Identify which cell holds the provided text, then report its [x, y] central coordinate. 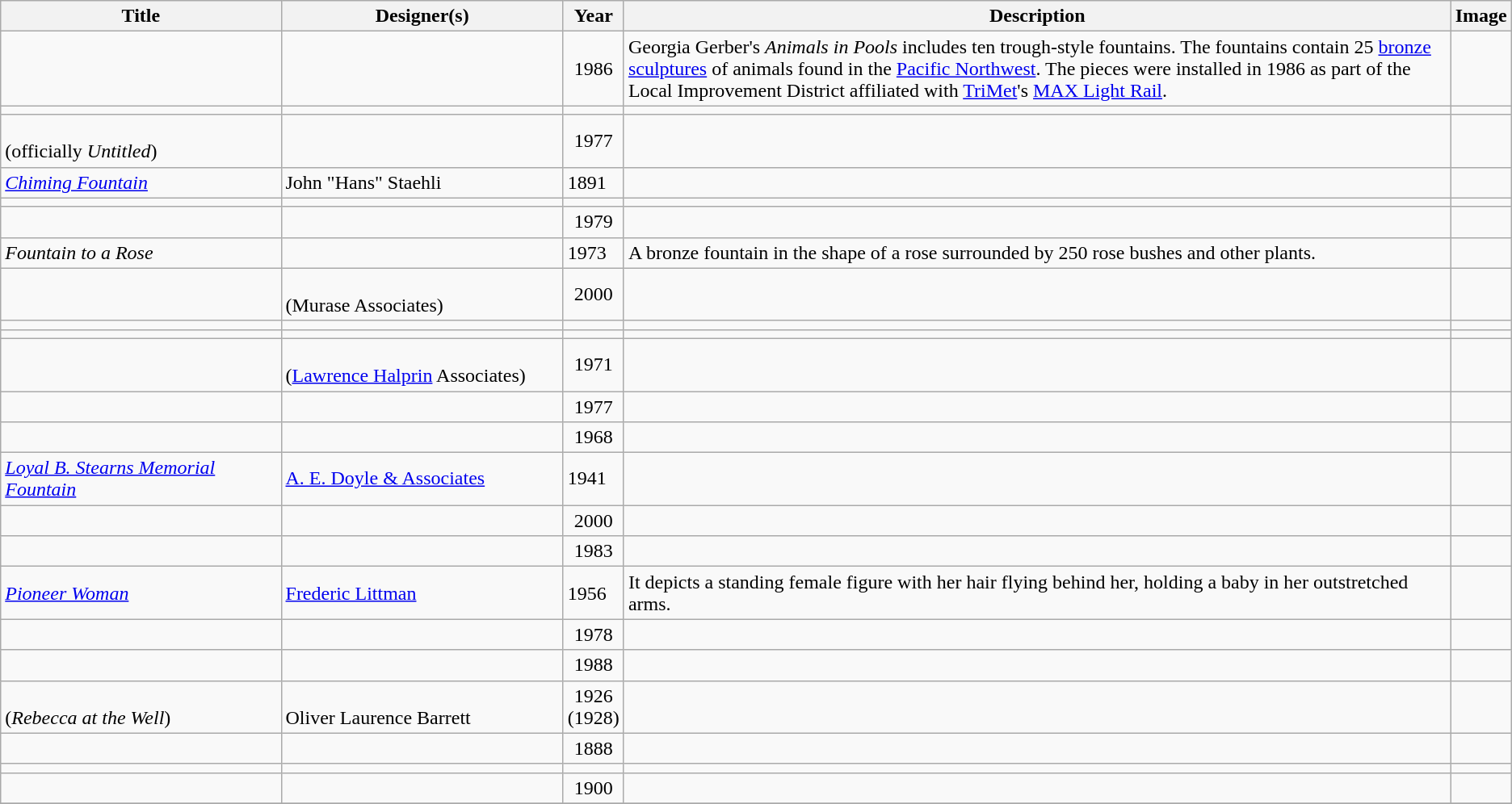
1971 [593, 365]
1891 [593, 182]
1986 [593, 69]
(Murase Associates) [422, 294]
1988 [593, 665]
Year [593, 16]
A bronze fountain in the shape of a rose surrounded by 250 rose bushes and other plants. [1037, 253]
Fountain to a Rose [141, 253]
1973 [593, 253]
Oliver Laurence Barrett [422, 707]
1978 [593, 634]
(Lawrence Halprin Associates) [422, 365]
Chiming Fountain [141, 182]
1956 [593, 593]
Frederic Littman [422, 593]
John "Hans" Staehli [422, 182]
A. E. Doyle & Associates [422, 479]
1888 [593, 748]
(Rebecca at the Well) [141, 707]
1968 [593, 438]
(officially Untitled) [141, 140]
Title [141, 16]
Loyal B. Stearns Memorial Fountain [141, 479]
1900 [593, 788]
1941 [593, 479]
1983 [593, 551]
It depicts a standing female figure with her hair flying behind her, holding a baby in her outstretched arms. [1037, 593]
Description [1037, 16]
1979 [593, 222]
Pioneer Woman [141, 593]
Designer(s) [422, 16]
Image [1481, 16]
1926(1928) [593, 707]
